Locate the cell with the specified text and output its [X, Y] center coordinate. 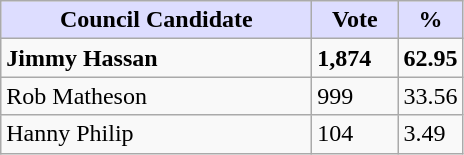
3.49 [430, 134]
Rob Matheson [156, 96]
Hanny Philip [156, 134]
1,874 [355, 58]
104 [355, 134]
Council Candidate [156, 20]
% [430, 20]
Vote [355, 20]
33.56 [430, 96]
62.95 [430, 58]
999 [355, 96]
Jimmy Hassan [156, 58]
